Return the (x, y) coordinate for the center point of the cell that contains the specified text.  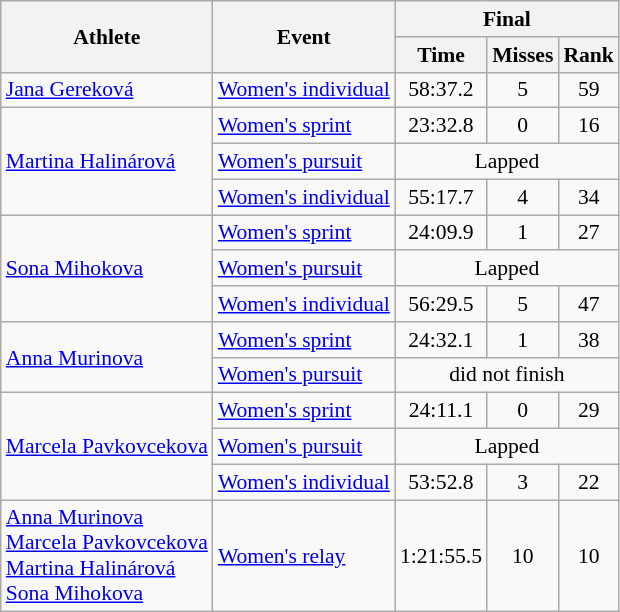
Athlete (107, 36)
24:32.1 (441, 340)
58:37.2 (441, 90)
29 (588, 411)
38 (588, 340)
24:09.9 (441, 233)
3 (522, 482)
Anna Murinova (107, 358)
did not finish (507, 375)
Rank (588, 55)
4 (522, 197)
Misses (522, 55)
55:17.7 (441, 197)
34 (588, 197)
24:11.1 (441, 411)
47 (588, 304)
16 (588, 126)
1:21:55.5 (441, 556)
Anna Murinova Marcela PavkovcekovaMartina HalinárováSona Mihokova (107, 556)
Women's relay (304, 556)
Sona Mihokova (107, 268)
Jana Gereková (107, 90)
53:52.8 (441, 482)
27 (588, 233)
56:29.5 (441, 304)
23:32.8 (441, 126)
22 (588, 482)
Marcela Pavkovcekova (107, 446)
Event (304, 36)
Martina Halinárová (107, 162)
59 (588, 90)
Final (507, 19)
Time (441, 55)
